Find where the given text appears and provide that cell's center as (x, y) coordinate. 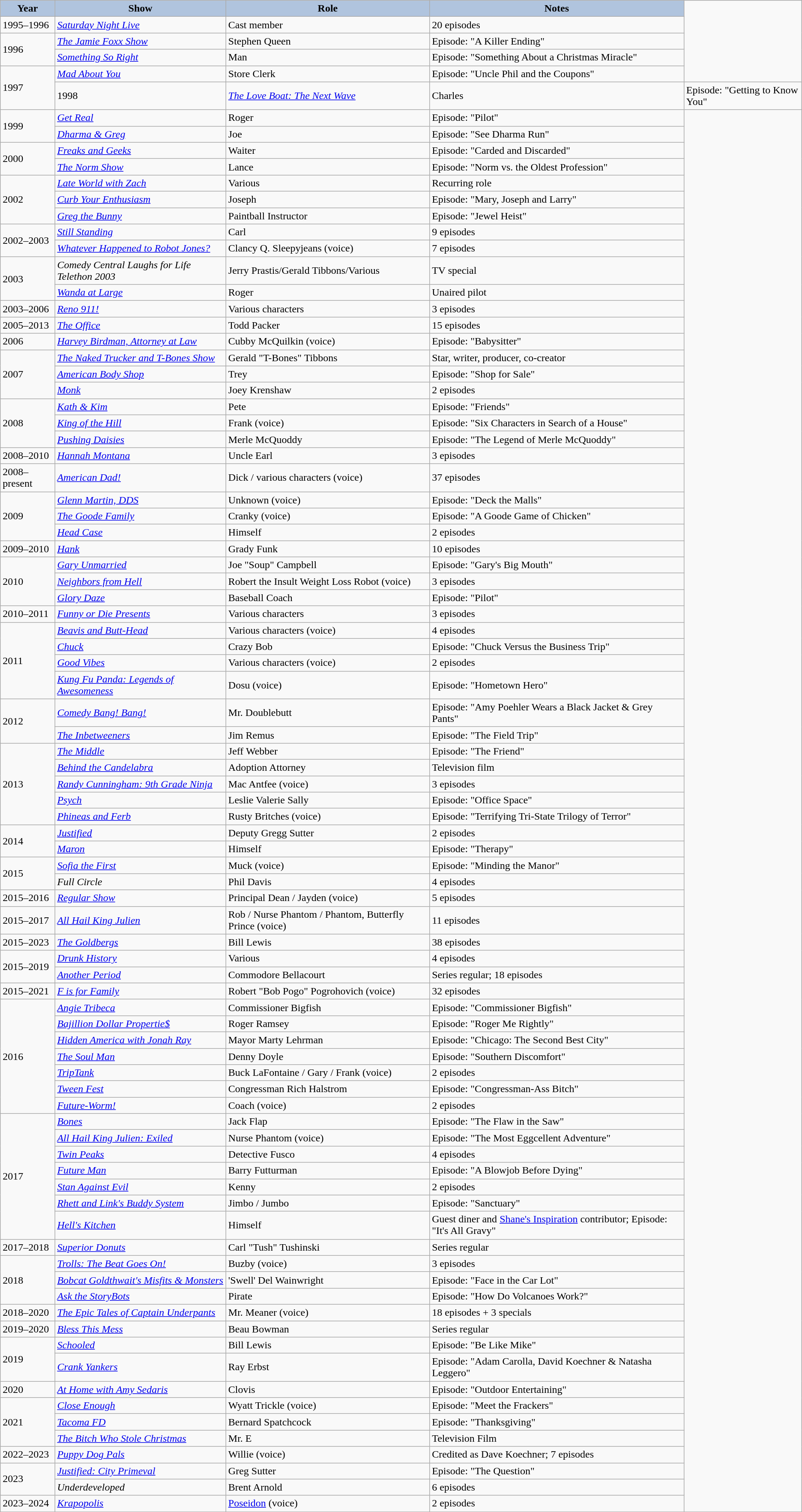
The Jamie Foxx Show (141, 41)
Television film (557, 767)
Crank Yankers (141, 1368)
Episode: "The Most Eggcellent Adventure" (557, 1138)
2023 (27, 1479)
Frank (voice) (327, 423)
Beavis and Butt-Head (141, 630)
Something So Right (141, 57)
Saturday Night Live (141, 25)
Adoption Attorney (327, 767)
Maron (141, 849)
2002 (27, 199)
Episode: "A Killer Ending" (557, 41)
Hannah Montana (141, 455)
Schooled (141, 1345)
18 episodes + 3 specials (557, 1312)
Series regular; 18 episodes (557, 975)
Episode: "The Flaw in the Saw" (557, 1122)
Mr. E (327, 1438)
Episode: "Meet the Frackers" (557, 1406)
Clancy Q. Sleepyjeans (voice) (327, 249)
38 episodes (557, 942)
2018–2020 (27, 1312)
Year (27, 9)
Underdeveloped (141, 1487)
9 episodes (557, 232)
Episode: "The Friend" (557, 751)
Episode: "Carded and Discarded" (557, 150)
2007 (27, 374)
Joey Krenshaw (327, 390)
Tacoma FD (141, 1422)
Episode: "Therapy" (557, 849)
The Office (141, 325)
TripTank (141, 1073)
2010–2011 (27, 614)
Brent Arnold (327, 1487)
Episode: "Gary's Big Mouth" (557, 565)
1998 (141, 96)
The Naked Trucker and T-Bones Show (141, 358)
Leslie Valerie Sally (327, 800)
Waiter (327, 150)
Television Film (557, 1438)
Episode: "Sanctuary" (557, 1203)
Detective Fusco (327, 1154)
Justified (141, 833)
2011 (27, 661)
2018 (27, 1280)
The Norm Show (141, 167)
All Hail King Julien: Exiled (141, 1138)
Psych (141, 800)
Mac Antfee (voice) (327, 784)
Carl (327, 232)
Cubby McQuilkin (voice) (327, 341)
Jim Remus (327, 735)
Robert "Bob Pogo" Pogrohovich (voice) (327, 991)
Muck (voice) (327, 865)
Coach (voice) (327, 1105)
Willie (voice) (327, 1455)
TV special (557, 271)
Merle McQuoddy (327, 439)
Greg the Bunny (141, 216)
The Goode Family (141, 516)
2016 (27, 1056)
Puppy Dog Pals (141, 1455)
Buck LaFontaine / Gary / Frank (voice) (327, 1073)
Superior Donuts (141, 1247)
Commissioner Bigfish (327, 1007)
Episode: "Friends" (557, 407)
2015–2019 (27, 967)
Roger Ramsey (327, 1024)
Bobcat Goldthwait's Misfits & Monsters (141, 1280)
2008 (27, 423)
Drunk History (141, 958)
Unknown (voice) (327, 500)
The Goldbergs (141, 942)
Hank (141, 549)
2005–2013 (27, 325)
Regular Show (141, 898)
Neighbors from Hell (141, 581)
Stephen Queen (327, 41)
Bajillion Dollar Propertie$ (141, 1024)
The Bitch Who Stole Christmas (141, 1438)
2019–2020 (27, 1329)
Comedy Bang! Bang! (141, 713)
Hidden America with Jonah Ray (141, 1040)
2003 (27, 278)
Episode: "The Field Trip" (557, 735)
Uncle Earl (327, 455)
Clovis (327, 1389)
Poseidon (voice) (327, 1503)
Gerald "T-Bones" Tibbons (327, 358)
2013 (27, 784)
20 episodes (557, 25)
Episode: "Babysitter" (557, 341)
Cranky (voice) (327, 516)
Jack Flap (327, 1122)
The Love Boat: The Next Wave (327, 96)
Barry Futturman (327, 1171)
Another Period (141, 975)
2006 (27, 341)
2023–2024 (27, 1503)
Justified: City Primeval (141, 1471)
2010 (27, 581)
Reno 911! (141, 309)
Credited as Dave Koechner; 7 episodes (557, 1455)
Episode: "Minding the Manor" (557, 865)
Episode: "Adam Carolla, David Koechner & Natasha Leggero" (557, 1368)
Denny Doyle (327, 1056)
Episode: "Office Space" (557, 800)
Grady Funk (327, 549)
Chuck (141, 647)
2003–2006 (27, 309)
Star, writer, producer, co-creator (557, 358)
Cast member (327, 25)
2015–2021 (27, 991)
F is for Family (141, 991)
Pete (327, 407)
Episode: "Chicago: The Second Best City" (557, 1040)
King of the Hill (141, 423)
2015–2023 (27, 942)
Nurse Phantom (voice) (327, 1138)
Wyatt Trickle (voice) (327, 1406)
Episode: "Mary, Joseph and Larry" (557, 199)
Future Man (141, 1171)
Charles (557, 96)
Congressman Rich Halstrom (327, 1089)
Whatever Happened to Robot Jones? (141, 249)
Episode: "Congressman-Ass Bitch" (557, 1089)
Joe "Soup" Campbell (327, 565)
7 episodes (557, 249)
37 episodes (557, 477)
Episode: "Getting to Know You" (743, 96)
1995–1996 (27, 25)
Funny or Die Presents (141, 614)
Jimbo / Jumbo (327, 1203)
Jerry Prastis/Gerald Tibbons/Various (327, 271)
32 episodes (557, 991)
Ask the StoryBots (141, 1296)
2014 (27, 841)
Dick / various characters (voice) (327, 477)
Role (327, 9)
Episode: "Jewel Heist" (557, 216)
Phineas and Ferb (141, 817)
Notes (557, 9)
Stan Against Evil (141, 1187)
Episode: "How Do Volcanoes Work?" (557, 1296)
Full Circle (141, 882)
Tween Fest (141, 1089)
Episode: "Be Like Mike" (557, 1345)
Head Case (141, 533)
Greg Sutter (327, 1471)
Rusty Britches (voice) (327, 817)
Joseph (327, 199)
2009 (27, 516)
Still Standing (141, 232)
Guest diner and Shane's Inspiration contributor; Episode: "It's All Gravy" (557, 1225)
Episode: "Amy Poehler Wears a Black Jacket & Grey Pants" (557, 713)
Ray Erbst (327, 1368)
Mad About You (141, 74)
Episode: "Face in the Car Lot" (557, 1280)
Freaks and Geeks (141, 150)
2000 (27, 159)
Twin Peaks (141, 1154)
American Body Shop (141, 374)
Close Enough (141, 1406)
Man (327, 57)
Sofia the First (141, 865)
6 episodes (557, 1487)
Mr. Doublebutt (327, 713)
Trolls: The Beat Goes On! (141, 1263)
Episode: "Southern Discomfort" (557, 1056)
Principal Dean / Jayden (voice) (327, 898)
Monk (141, 390)
Kung Fu Panda: Legends of Awesomeness (141, 685)
Krapopolis (141, 1503)
Bones (141, 1122)
Episode: "Roger Me Rightly" (557, 1024)
Good Vibes (141, 663)
All Hail King Julien (141, 920)
Store Clerk (327, 74)
2015–2017 (27, 920)
15 episodes (557, 325)
Mr. Meaner (voice) (327, 1312)
Todd Packer (327, 325)
The Inbetweeners (141, 735)
Robert the Insult Weight Loss Robot (voice) (327, 581)
1999 (27, 126)
2017 (27, 1177)
The Soul Man (141, 1056)
Late World with Zach (141, 183)
Future-Worm! (141, 1105)
Glory Daze (141, 598)
Carl "Tush" Tushinski (327, 1247)
Episode: "The Question" (557, 1471)
Episode: "Something About a Christmas Miracle" (557, 57)
The Epic Tales of Captain Underpants (141, 1312)
2008–2010 (27, 455)
The Middle (141, 751)
2017–2018 (27, 1247)
Episode: "The Legend of Merle McQuoddy" (557, 439)
Lance (327, 167)
Mayor Marty Lehrman (327, 1040)
Harvey Birdman, Attorney at Law (141, 341)
Trey (327, 374)
Episode: "Terrifying Tri-State Trilogy of Terror" (557, 817)
Rob / Nurse Phantom / Phantom, Butterfly Prince (voice) (327, 920)
2019 (27, 1359)
Baseball Coach (327, 598)
Episode: "Shop for Sale" (557, 374)
Show (141, 9)
2008–present (27, 477)
Gary Unmarried (141, 565)
Deputy Gregg Sutter (327, 833)
'Swell' Del Wainwright (327, 1280)
Paintball Instructor (327, 216)
Beau Bowman (327, 1329)
Hell's Kitchen (141, 1225)
Episode: "Uncle Phil and the Coupons" (557, 74)
2009–2010 (27, 549)
Kenny (327, 1187)
Curb Your Enthusiasm (141, 199)
Joe (327, 134)
Kath & Kim (141, 407)
2012 (27, 721)
Phil Davis (327, 882)
Randy Cunningham: 9th Grade Ninja (141, 784)
Crazy Bob (327, 647)
1996 (27, 49)
Episode: "Deck the Malls" (557, 500)
11 episodes (557, 920)
Comedy Central Laughs for Life Telethon 2003 (141, 271)
Episode: "See Dharma Run" (557, 134)
Recurring role (557, 183)
2015 (27, 874)
Episode: "A Goode Game of Chicken" (557, 516)
Bless This Mess (141, 1329)
Episode: "Outdoor Entertaining" (557, 1389)
Pushing Daisies (141, 439)
Episode: "Commissioner Bigfish" (557, 1007)
Episode: "Hometown Hero" (557, 685)
1997 (27, 87)
10 episodes (557, 549)
Commodore Bellacourt (327, 975)
Episode: "Thanksgiving" (557, 1422)
Buzby (voice) (327, 1263)
Bernard Spatchcock (327, 1422)
Unaired pilot (557, 293)
Episode: "Six Characters in Search of a House" (557, 423)
Episode: "Norm vs. the Oldest Profession" (557, 167)
Wanda at Large (141, 293)
Episode: "Chuck Versus the Business Trip" (557, 647)
2020 (27, 1389)
Episode: "A Blowjob Before Dying" (557, 1171)
2021 (27, 1422)
Glenn Martin, DDS (141, 500)
Dharma & Greg (141, 134)
Pirate (327, 1296)
At Home with Amy Sedaris (141, 1389)
Angie Tribeca (141, 1007)
2015–2016 (27, 898)
Dosu (voice) (327, 685)
2002–2003 (27, 240)
American Dad! (141, 477)
Rhett and Link's Buddy System (141, 1203)
2022–2023 (27, 1455)
Get Real (141, 118)
5 episodes (557, 898)
Behind the Candelabra (141, 767)
Jeff Webber (327, 751)
